Identify which cell holds the provided text, then report its [X, Y] central coordinate. 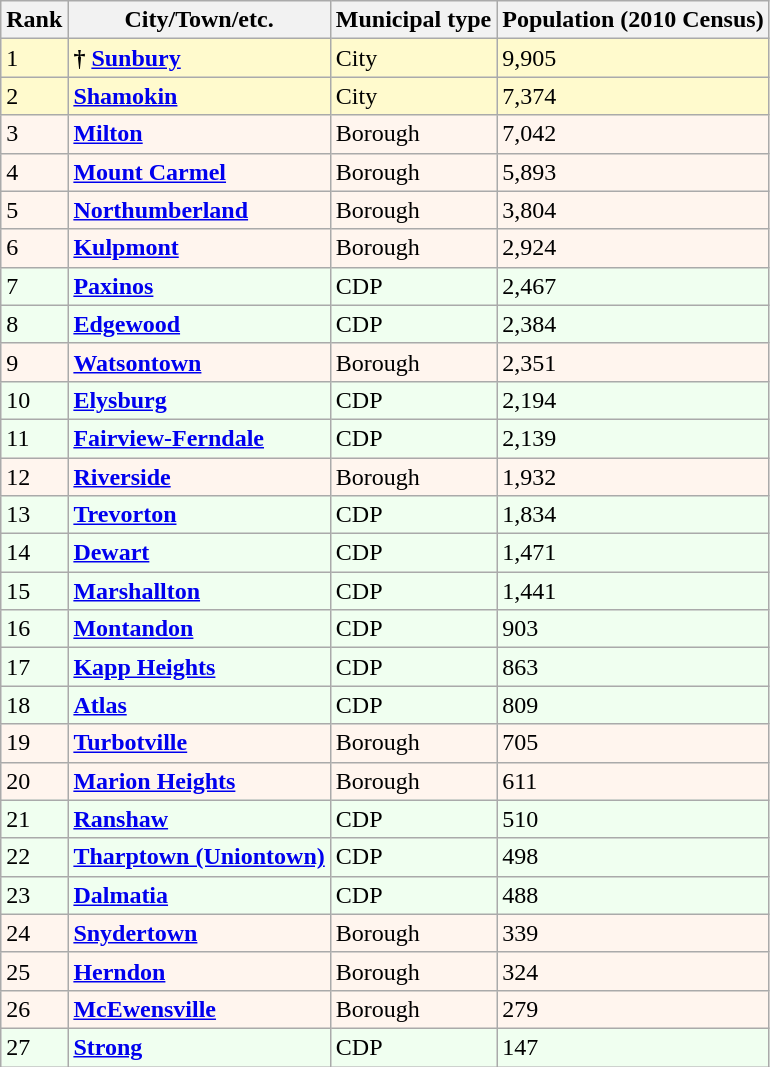
Mount Carmel [199, 172]
1,834 [633, 515]
4 [34, 172]
Riverside [199, 477]
Population (2010 Census) [633, 20]
Herndon [199, 971]
Fairview-Ferndale [199, 438]
Marshallton [199, 591]
611 [633, 781]
Dalmatia [199, 895]
Shamokin [199, 96]
Atlas [199, 705]
488 [633, 895]
903 [633, 629]
Northumberland [199, 210]
Elysburg [199, 400]
809 [633, 705]
1 [34, 58]
339 [633, 933]
2 [34, 96]
† Sunbury [199, 58]
22 [34, 857]
21 [34, 819]
16 [34, 629]
2,139 [633, 438]
5,893 [633, 172]
7,042 [633, 134]
11 [34, 438]
2,194 [633, 400]
9,905 [633, 58]
24 [34, 933]
7 [34, 286]
26 [34, 1009]
2,384 [633, 324]
Snydertown [199, 933]
5 [34, 210]
1,441 [633, 591]
McEwensville [199, 1009]
23 [34, 895]
3 [34, 134]
Municipal type [413, 20]
10 [34, 400]
2,467 [633, 286]
Strong [199, 1047]
25 [34, 971]
705 [633, 743]
1,932 [633, 477]
498 [633, 857]
1,471 [633, 553]
2,351 [633, 362]
Paxinos [199, 286]
3,804 [633, 210]
14 [34, 553]
324 [633, 971]
Montandon [199, 629]
Watsontown [199, 362]
Marion Heights [199, 781]
147 [633, 1047]
Kapp Heights [199, 667]
8 [34, 324]
17 [34, 667]
Trevorton [199, 515]
9 [34, 362]
Edgewood [199, 324]
863 [633, 667]
Tharptown (Uniontown) [199, 857]
279 [633, 1009]
6 [34, 248]
510 [633, 819]
2,924 [633, 248]
20 [34, 781]
13 [34, 515]
18 [34, 705]
Rank [34, 20]
Kulpmont [199, 248]
Milton [199, 134]
7,374 [633, 96]
Ranshaw [199, 819]
27 [34, 1047]
Dewart [199, 553]
15 [34, 591]
Turbotville [199, 743]
19 [34, 743]
City/Town/etc. [199, 20]
12 [34, 477]
